Return [x, y] of the center of cell containing provided text 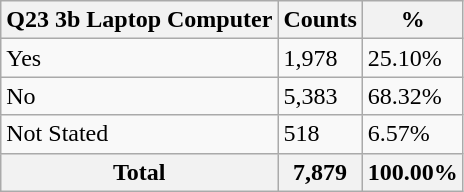
% [412, 20]
1,978 [320, 58]
Not Stated [140, 134]
Counts [320, 20]
518 [320, 134]
5,383 [320, 96]
Q23 3b Laptop Computer [140, 20]
100.00% [412, 172]
68.32% [412, 96]
7,879 [320, 172]
No [140, 96]
6.57% [412, 134]
25.10% [412, 58]
Total [140, 172]
Yes [140, 58]
